Return the (x, y) coordinate for the center point of the cell that contains the specified text.  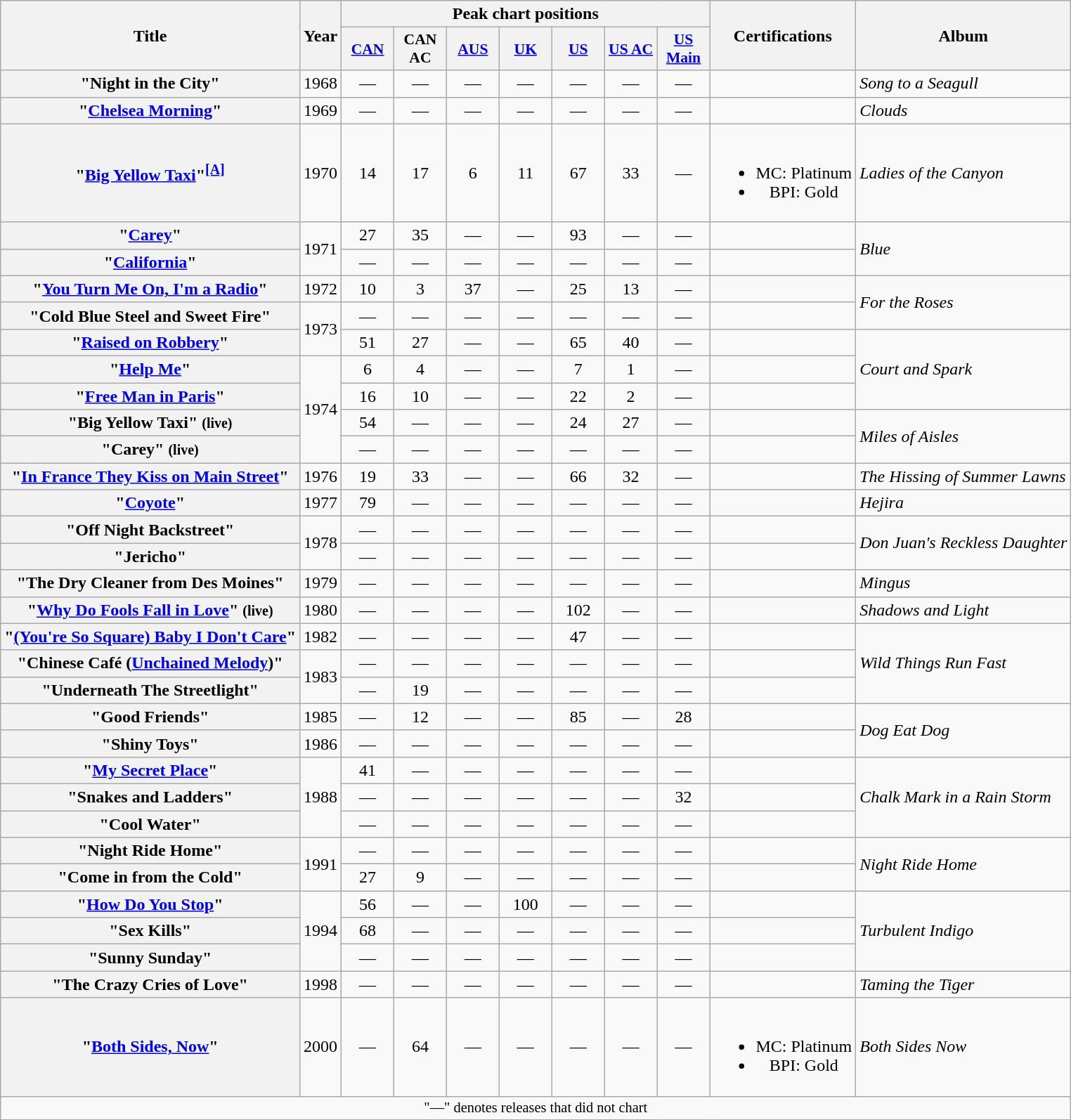
"Good Friends" (150, 717)
"Coyote" (150, 503)
16 (368, 396)
UK (526, 49)
1977 (320, 503)
93 (578, 235)
1983 (320, 677)
"Sunny Sunday" (150, 958)
"Shiny Toys" (150, 743)
"Cool Water" (150, 824)
"You Turn Me On, I'm a Radio" (150, 289)
"Snakes and Ladders" (150, 797)
14 (368, 173)
"Off Night Backstreet" (150, 530)
Night Ride Home (963, 864)
CAN (368, 49)
Blue (963, 249)
102 (578, 610)
For the Roses (963, 302)
"The Crazy Cries of Love" (150, 984)
AUS (472, 49)
37 (472, 289)
"California" (150, 262)
Song to a Seagull (963, 84)
"Carey" (live) (150, 450)
65 (578, 342)
Wild Things Run Fast (963, 663)
54 (368, 423)
"My Secret Place" (150, 770)
"Why Do Fools Fall in Love" (live) (150, 610)
56 (368, 904)
64 (420, 1047)
47 (578, 637)
68 (368, 931)
1978 (320, 543)
1976 (320, 476)
1986 (320, 743)
Court and Spark (963, 369)
1991 (320, 864)
Certifications (783, 35)
Miles of Aisles (963, 436)
"Carey" (150, 235)
1998 (320, 984)
US AC (631, 49)
Title (150, 35)
Mingus (963, 583)
1973 (320, 329)
9 (420, 878)
11 (526, 173)
1971 (320, 249)
Turbulent Indigo (963, 931)
US Main (683, 49)
Chalk Mark in a Rain Storm (963, 797)
"Night Ride Home" (150, 851)
"Cold Blue Steel and Sweet Fire" (150, 315)
12 (420, 717)
40 (631, 342)
1969 (320, 110)
1988 (320, 797)
"Big Yellow Taxi"[A] (150, 173)
Peak chart positions (526, 14)
Both Sides Now (963, 1047)
"Chinese Café (Unchained Melody)" (150, 663)
The Hissing of Summer Lawns (963, 476)
1972 (320, 289)
"Sex Kills" (150, 931)
1985 (320, 717)
"—" denotes releases that did not chart (535, 1108)
1994 (320, 931)
US (578, 49)
Ladies of the Canyon (963, 173)
"Jericho" (150, 556)
25 (578, 289)
Clouds (963, 110)
4 (420, 369)
22 (578, 396)
79 (368, 503)
24 (578, 423)
"Underneath The Streetlight" (150, 690)
7 (578, 369)
13 (631, 289)
"Help Me" (150, 369)
"(You're So Square) Baby I Don't Care" (150, 637)
41 (368, 770)
Hejira (963, 503)
"The Dry Cleaner from Des Moines" (150, 583)
1982 (320, 637)
"Big Yellow Taxi" (live) (150, 423)
85 (578, 717)
"Both Sides, Now" (150, 1047)
"Free Man in Paris" (150, 396)
"In France They Kiss on Main Street" (150, 476)
1968 (320, 84)
Shadows and Light (963, 610)
1 (631, 369)
CAN AC (420, 49)
Year (320, 35)
"Raised on Robbery" (150, 342)
3 (420, 289)
Don Juan's Reckless Daughter (963, 543)
"Come in from the Cold" (150, 878)
2 (631, 396)
35 (420, 235)
100 (526, 904)
Taming the Tiger (963, 984)
"Night in the City" (150, 84)
1980 (320, 610)
66 (578, 476)
Album (963, 35)
17 (420, 173)
1979 (320, 583)
Dog Eat Dog (963, 730)
28 (683, 717)
2000 (320, 1047)
"Chelsea Morning" (150, 110)
1974 (320, 409)
"How Do You Stop" (150, 904)
67 (578, 173)
51 (368, 342)
1970 (320, 173)
